Determine the [x, y] coordinate at the center of the cell enclosing the given text.  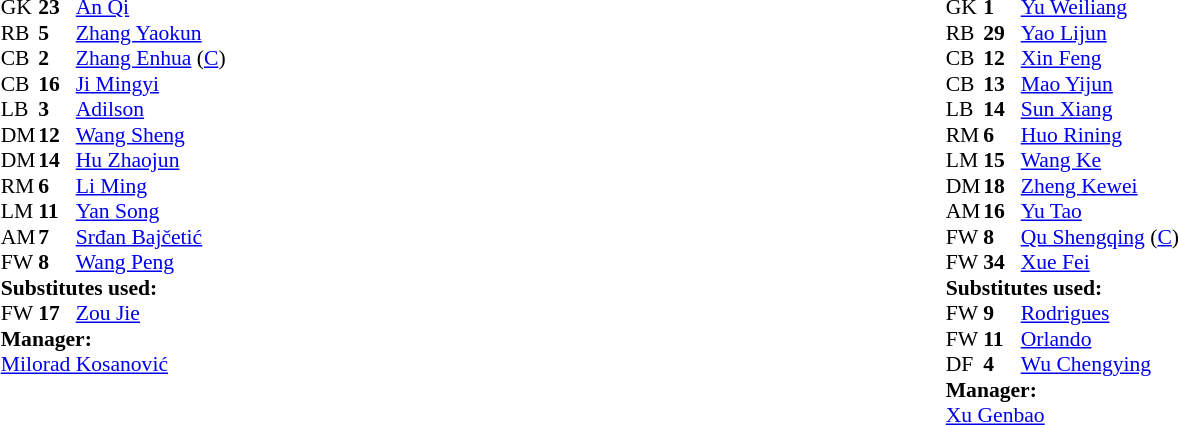
Manager: [114, 339]
Ji Mingyi [151, 84]
DF [965, 365]
2 [57, 59]
5 [57, 33]
18 [1002, 186]
Zhang Yaokun [151, 33]
17 [57, 313]
Adilson [151, 109]
4 [1002, 365]
7 [57, 237]
Srđan Bajčetić [151, 237]
9 [1002, 313]
Wang Peng [151, 263]
Zhang Enhua (C) [151, 59]
Substitutes used: [114, 288]
Milorad Kosanović [114, 365]
Li Ming [151, 186]
Yan Song [151, 211]
15 [1002, 161]
34 [1002, 263]
Zou Jie [151, 313]
Wang Sheng [151, 135]
Hu Zhaojun [151, 161]
3 [57, 109]
13 [1002, 84]
29 [1002, 33]
